Locate the cell with the specified text and output its (X, Y) center coordinate. 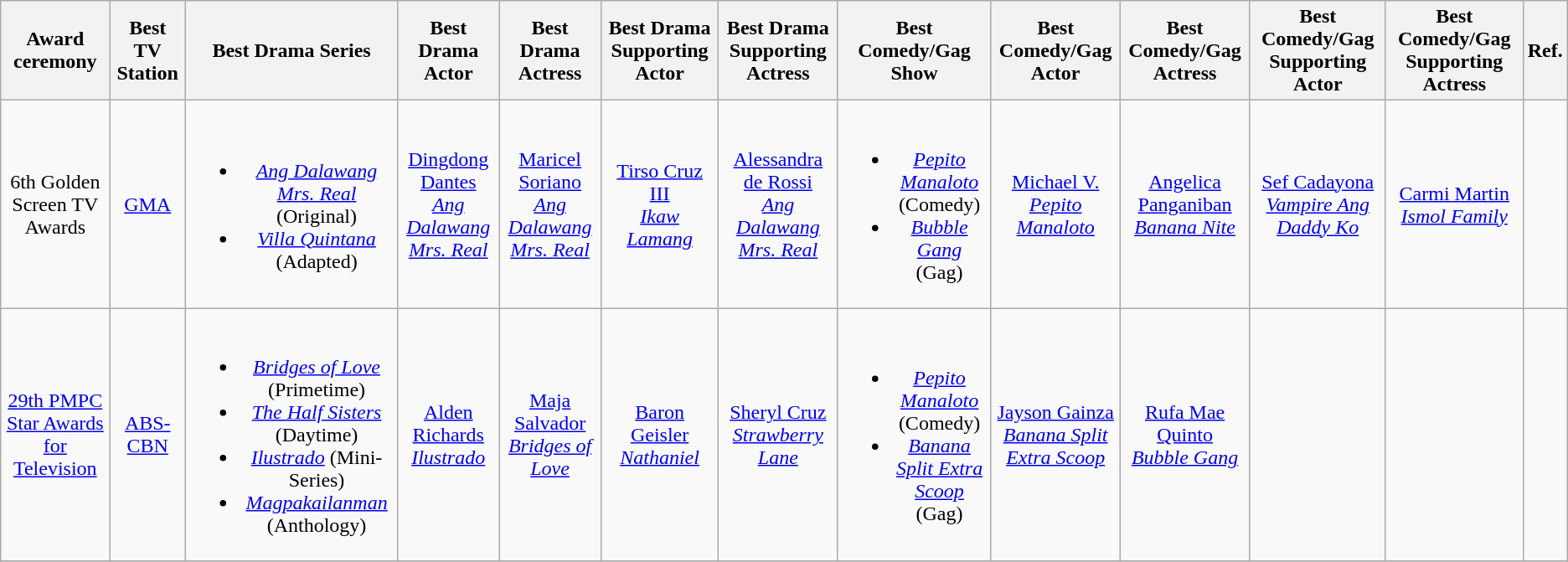
29th PMPC Star Awards for Television (55, 435)
Best Comedy/Gag Supporting Actress (1454, 50)
ABS-CBN (147, 435)
Best Drama Actress (549, 50)
Alessandra de Rossi Ang Dalawang Mrs. Real (778, 204)
Pepito Manaloto (Comedy)Banana Split Extra Scoop (Gag) (915, 435)
Best Comedy/Gag Actress (1184, 50)
Pepito Manaloto (Comedy)Bubble Gang (Gag) (915, 204)
Best Comedy/Gag Show (915, 50)
Bridges of Love (Primetime)The Half Sisters (Daytime)Ilustrado (Mini-Series)Magpakailanman (Anthology) (291, 435)
Best Drama Actor (449, 50)
Best TV Station (147, 50)
Angelica Panganiban Banana Nite (1184, 204)
GMA (147, 204)
Sef Cadayona Vampire Ang Daddy Ko (1318, 204)
Tirso Cruz III Ikaw Lamang (660, 204)
Carmi Martin Ismol Family (1454, 204)
Best Drama Series (291, 50)
Maricel Soriano Ang Dalawang Mrs. Real (549, 204)
Best Drama Supporting Actor (660, 50)
6th Golden Screen TV Awards (55, 204)
Ang Dalawang Mrs. Real (Original)Villa Quintana (Adapted) (291, 204)
Best Drama Supporting Actress (778, 50)
Jayson Gainza Banana Split Extra Scoop (1055, 435)
Rufa Mae Quinto Bubble Gang (1184, 435)
Dingdong Dantes Ang Dalawang Mrs. Real (449, 204)
Best Comedy/Gag Actor (1055, 50)
Baron Geisler Nathaniel (660, 435)
Maja Salvador Bridges of Love (549, 435)
Alden Richards Ilustrado (449, 435)
Ref. (1545, 50)
Michael V. Pepito Manaloto (1055, 204)
Best Comedy/Gag Supporting Actor (1318, 50)
Sheryl Cruz Strawberry Lane (778, 435)
Award ceremony (55, 50)
